For the text-containing cell, return its midpoint in (X, Y) coordinate format. 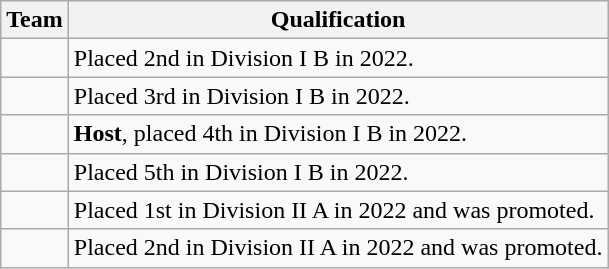
Placed 5th in Division I B in 2022. (338, 172)
Placed 3rd in Division I B in 2022. (338, 96)
Team (35, 20)
Placed 1st in Division II A in 2022 and was promoted. (338, 210)
Placed 2nd in Division II A in 2022 and was promoted. (338, 248)
Qualification (338, 20)
Placed 2nd in Division I B in 2022. (338, 58)
Host, placed 4th in Division I B in 2022. (338, 134)
